Return the (x, y) coordinate for the center point of the cell that contains the specified text.  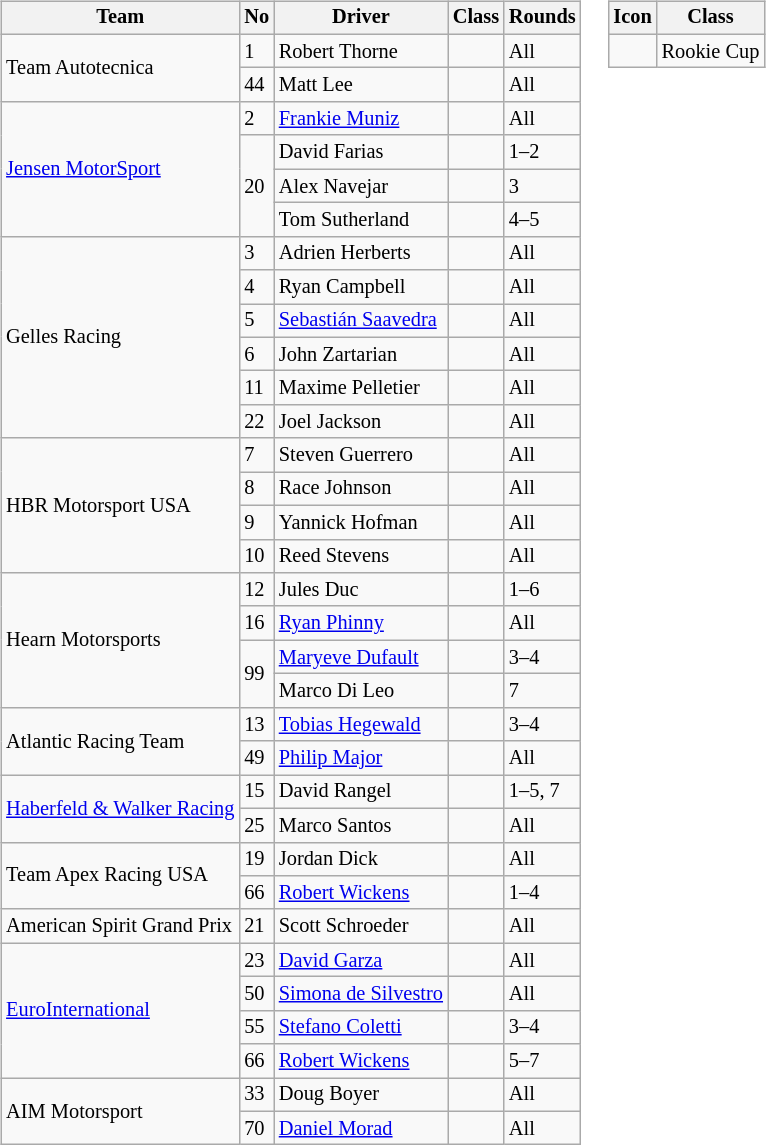
Tom Sutherland (361, 220)
Matt Lee (361, 85)
Marco Santos (361, 825)
Steven Guerrero (361, 455)
25 (256, 825)
Reed Stevens (361, 556)
David Garza (361, 960)
1–4 (542, 893)
13 (256, 724)
Driver (361, 18)
Stefano Coletti (361, 1027)
Ryan Campbell (361, 287)
1–5, 7 (542, 792)
Tobias Hegewald (361, 724)
Ryan Phinny (361, 623)
1 (256, 51)
AIM Motorsport (120, 1112)
Frankie Muniz (361, 119)
50 (256, 994)
Icon (632, 18)
1–6 (542, 590)
Doug Boyer (361, 1095)
EuroInternational (120, 1010)
Rookie Cup (711, 51)
49 (256, 758)
44 (256, 85)
Adrien Herberts (361, 253)
Atlantic Racing Team (120, 740)
99 (256, 674)
33 (256, 1095)
22 (256, 422)
Gelles Racing (120, 337)
5 (256, 321)
Maxime Pelletier (361, 388)
Daniel Morad (361, 1128)
23 (256, 960)
5–7 (542, 1061)
4 (256, 287)
Team Apex Racing USA (120, 876)
55 (256, 1027)
Jensen MotorSport (120, 170)
John Zartarian (361, 354)
Jordan Dick (361, 859)
70 (256, 1128)
2 (256, 119)
Jules Duc (361, 590)
Joel Jackson (361, 422)
6 (256, 354)
Alex Navejar (361, 186)
16 (256, 623)
Scott Schroeder (361, 926)
Haberfeld & Walker Racing (120, 808)
12 (256, 590)
4–5 (542, 220)
David Rangel (361, 792)
Race Johnson (361, 489)
10 (256, 556)
No (256, 18)
Marco Di Leo (361, 691)
Team (120, 18)
American Spirit Grand Prix (120, 926)
9 (256, 522)
11 (256, 388)
15 (256, 792)
20 (256, 186)
Simona de Silvestro (361, 994)
Robert Thorne (361, 51)
HBR Motorsport USA (120, 506)
Maryeve Dufault (361, 657)
21 (256, 926)
19 (256, 859)
Rounds (542, 18)
David Farias (361, 152)
8 (256, 489)
Sebastián Saavedra (361, 321)
Team Autotecnica (120, 68)
Philip Major (361, 758)
Hearn Motorsports (120, 640)
Yannick Hofman (361, 522)
1–2 (542, 152)
